Detect which cell encompasses the target text, then output its (x, y) center coordinate. 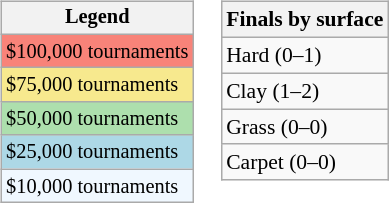
Carpet (0–0) (304, 162)
$10,000 tournaments (97, 186)
Grass (0–0) (304, 127)
$50,000 tournaments (97, 119)
$25,000 tournaments (97, 152)
Finals by surface (304, 20)
$100,000 tournaments (97, 51)
Clay (1–2) (304, 91)
$75,000 tournaments (97, 85)
Legend (97, 18)
Hard (0–1) (304, 55)
